Return the [X, Y] coordinate for the center point of the cell that contains the specified text.  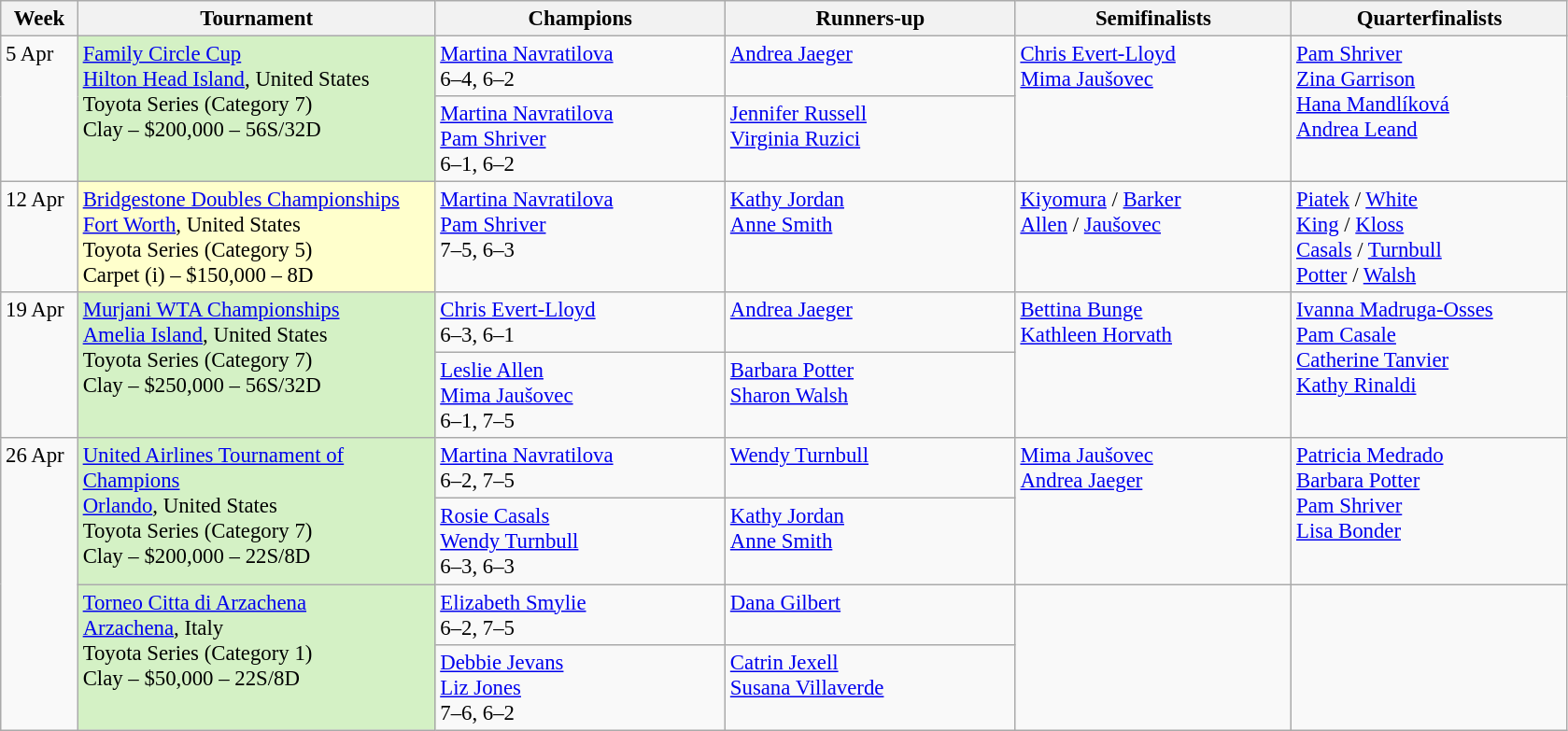
12 Apr [39, 237]
Quarterfinalists [1430, 19]
Patricia Medrado Barbara Potter Pam Shriver Lisa Bonder [1430, 512]
Chris Evert-Lloyd Mima Jaušovec [1153, 109]
Chris Evert-Lloyd6–3, 6–1 [581, 323]
Jennifer Russell Virginia Ruzici [870, 139]
Elizabeth Smylie6–2, 7–5 [581, 614]
Mima Jaušovec Andrea Jaeger [1153, 512]
Wendy Turnbull [870, 469]
26 Apr [39, 584]
United Airlines Tournament of Champions Orlando, United StatesToyota Series (Category 7)Clay – $200,000 – 22S/8D [256, 512]
Leslie Allen Mima Jaušovec 6–1, 7–5 [581, 396]
Semifinalists [1153, 19]
Piatek / White King / Kloss Casals / Turnbull Potter / Walsh [1430, 237]
Champions [581, 19]
Dana Gilbert [870, 614]
19 Apr [39, 365]
Debbie Jevans Liz Jones 7–6, 6–2 [581, 687]
Barbara Potter Sharon Walsh [870, 396]
Ivanna Madruga-Osses Pam Casale Catherine Tanvier Kathy Rinaldi [1430, 365]
Rosie Casals Wendy Turnbull 6–3, 6–3 [581, 541]
Family Circle Cup Hilton Head Island, United StatesToyota Series (Category 7)Clay – $200,000 – 56S/32D [256, 109]
Martina Navratilova Pam Shriver 6–1, 6–2 [581, 139]
Week [39, 19]
Tournament [256, 19]
Bridgestone Doubles Championships Fort Worth, United StatesToyota Series (Category 5)Carpet (i) – $150,000 – 8D [256, 237]
Runners-up [870, 19]
Martina Navratilova6–4, 6–2 [581, 67]
Martina Navratilova6–2, 7–5 [581, 469]
5 Apr [39, 109]
Kiyomura / Barker Allen / Jaušovec [1153, 237]
Bettina Bunge Kathleen Horvath [1153, 365]
Pam Shriver Zina Garrison Hana Mandlíková Andrea Leand [1430, 109]
Catrin Jexell Susana Villaverde [870, 687]
Murjani WTA Championships Amelia Island, United StatesToyota Series (Category 7)Clay – $250,000 – 56S/32D [256, 365]
Torneo Citta di Arzachena Arzachena, ItalyToyota Series (Category 1)Clay – $50,000 – 22S/8D [256, 657]
Martina Navratilova Pam Shriver 7–5, 6–3 [581, 237]
